Output the (x, y) coordinate of the center of the cell containing the given text.  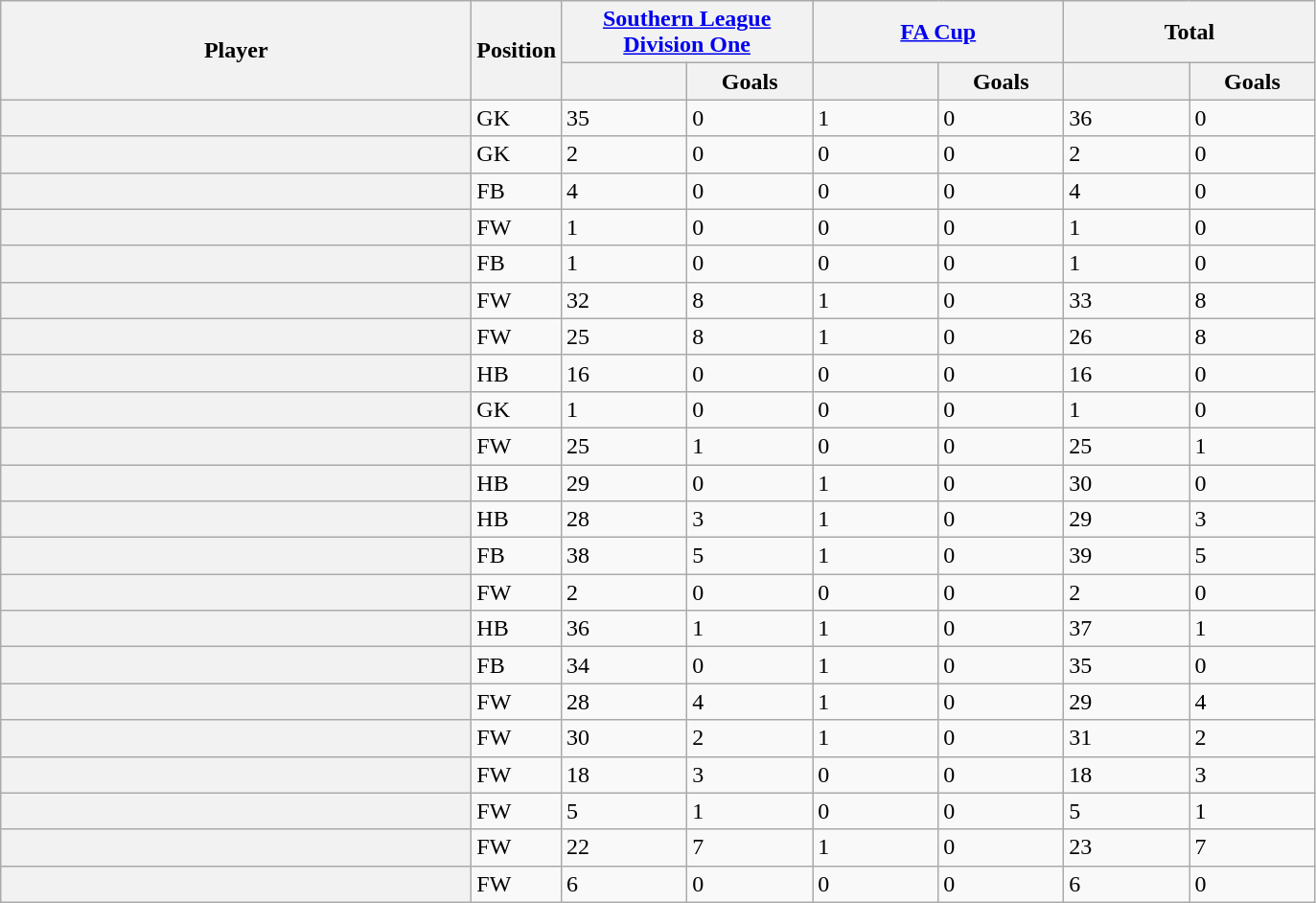
Total (1189, 33)
26 (1127, 336)
Southern LeagueDivision One (687, 33)
32 (625, 300)
22 (625, 847)
34 (625, 665)
39 (1127, 556)
Player (236, 50)
23 (1127, 847)
33 (1127, 300)
38 (625, 556)
37 (1127, 629)
Position (517, 50)
FA Cup (938, 33)
31 (1127, 738)
